Provide the (X, Y) coordinate of the cell's center where the given text is located.  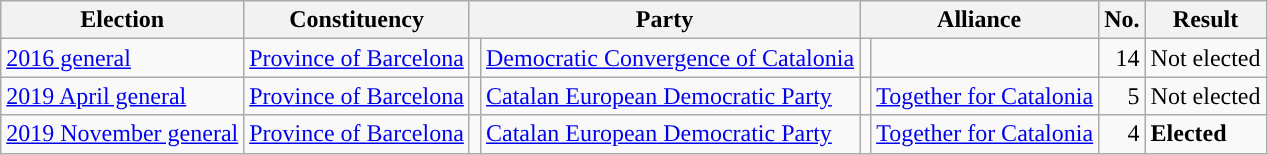
Election (122, 20)
2016 general (122, 58)
Democratic Convergence of Catalonia (670, 58)
Elected (1206, 134)
Result (1206, 20)
14 (1122, 58)
2019 November general (122, 134)
4 (1122, 134)
Constituency (357, 20)
Party (664, 20)
Alliance (980, 20)
5 (1122, 96)
2019 April general (122, 96)
No. (1122, 20)
